Determine the (x, y) coordinate at the center of the cell enclosing the given text.  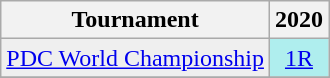
PDC World Championship (136, 58)
Tournament (136, 20)
1R (298, 58)
2020 (298, 20)
